Extract the (x, y) coordinate from the center of the cell holding the provided text.  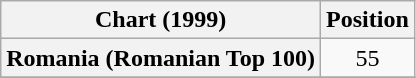
Chart (1999) (161, 20)
Romania (Romanian Top 100) (161, 58)
Position (368, 20)
55 (368, 58)
